Return (x, y) of the center of cell containing provided text 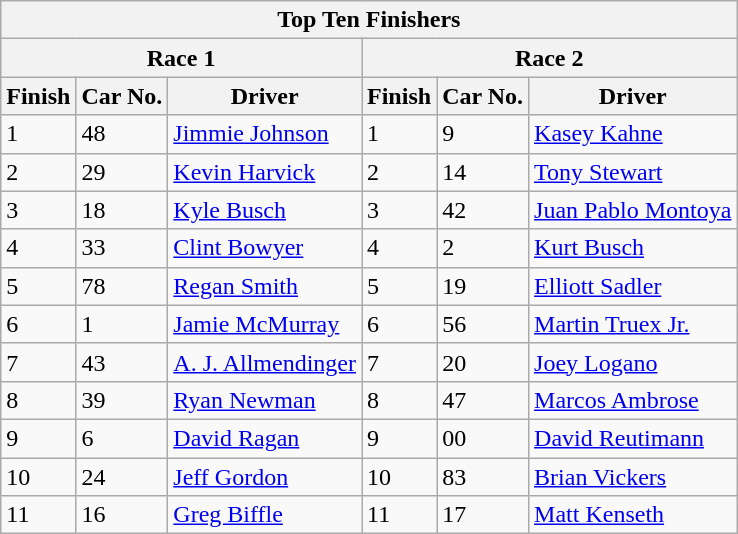
David Reutimann (633, 438)
Joey Logano (633, 362)
00 (483, 438)
43 (122, 362)
Ryan Newman (265, 400)
Race 1 (182, 58)
Brian Vickers (633, 477)
Jimmie Johnson (265, 134)
Martin Truex Jr. (633, 324)
39 (122, 400)
18 (122, 210)
14 (483, 172)
Elliott Sadler (633, 286)
29 (122, 172)
16 (122, 515)
Kevin Harvick (265, 172)
Clint Bowyer (265, 248)
47 (483, 400)
Kurt Busch (633, 248)
48 (122, 134)
Juan Pablo Montoya (633, 210)
Jeff Gordon (265, 477)
24 (122, 477)
17 (483, 515)
Top Ten Finishers (369, 20)
Greg Biffle (265, 515)
33 (122, 248)
David Ragan (265, 438)
Jamie McMurray (265, 324)
56 (483, 324)
42 (483, 210)
Marcos Ambrose (633, 400)
83 (483, 477)
20 (483, 362)
Regan Smith (265, 286)
78 (122, 286)
Kyle Busch (265, 210)
19 (483, 286)
Race 2 (550, 58)
Tony Stewart (633, 172)
A. J. Allmendinger (265, 362)
Matt Kenseth (633, 515)
Kasey Kahne (633, 134)
